Provide the [X, Y] coordinate of the cell's center where the given text is located.  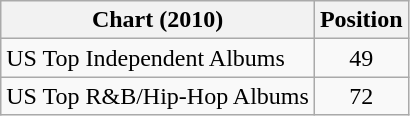
49 [361, 58]
US Top R&B/Hip-Hop Albums [158, 96]
Position [361, 20]
Chart (2010) [158, 20]
72 [361, 96]
US Top Independent Albums [158, 58]
